From the cell containing the given text, extract its center point as (x, y) coordinate. 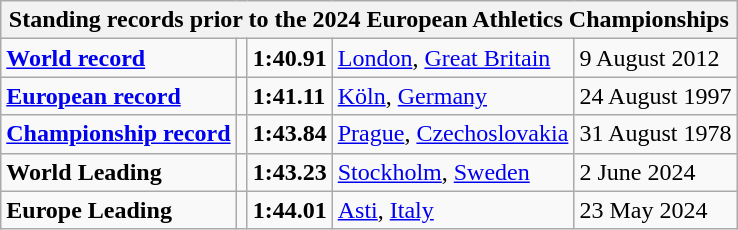
Asti, Italy (453, 210)
European record (118, 96)
1:40.91 (290, 58)
1:44.01 (290, 210)
Europe Leading (118, 210)
Championship record (118, 134)
1:41.11 (290, 96)
London, Great Britain (453, 58)
24 August 1997 (656, 96)
World record (118, 58)
Prague, Czechoslovakia (453, 134)
Stockholm, Sweden (453, 172)
World Leading (118, 172)
2 June 2024 (656, 172)
9 August 2012 (656, 58)
1:43.84 (290, 134)
Standing records prior to the 2024 European Athletics Championships (369, 20)
1:43.23 (290, 172)
31 August 1978 (656, 134)
23 May 2024 (656, 210)
Köln, Germany (453, 96)
